Extract the (X, Y) coordinate from the center of the cell holding the provided text.  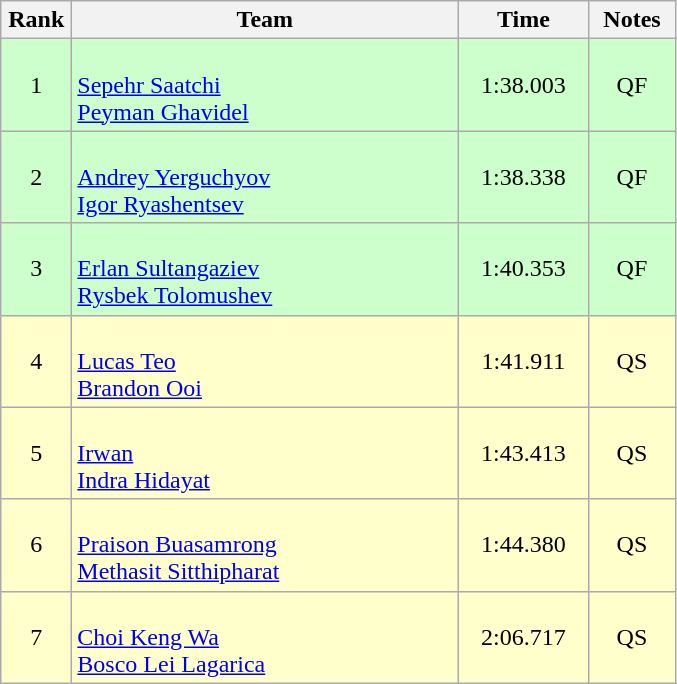
1:38.338 (524, 177)
Erlan SultangazievRysbek Tolomushev (265, 269)
Team (265, 20)
IrwanIndra Hidayat (265, 453)
Andrey YerguchyovIgor Ryashentsev (265, 177)
1:43.413 (524, 453)
1:44.380 (524, 545)
2:06.717 (524, 637)
Rank (36, 20)
6 (36, 545)
7 (36, 637)
5 (36, 453)
Time (524, 20)
1 (36, 85)
Choi Keng WaBosco Lei Lagarica (265, 637)
1:40.353 (524, 269)
3 (36, 269)
1:41.911 (524, 361)
Praison BuasamrongMethasit Sitthipharat (265, 545)
1:38.003 (524, 85)
4 (36, 361)
2 (36, 177)
Lucas TeoBrandon Ooi (265, 361)
Notes (632, 20)
Sepehr SaatchiPeyman Ghavidel (265, 85)
